Return [X, Y] of the center of cell containing provided text 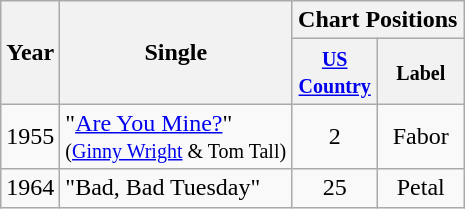
Single [176, 52]
1955 [30, 136]
Fabor [421, 136]
"Bad, Bad Tuesday" [176, 188]
US Country [335, 72]
1964 [30, 188]
25 [335, 188]
"Are You Mine?"(Ginny Wright & Tom Tall) [176, 136]
Label [421, 72]
Year [30, 52]
Petal [421, 188]
2 [335, 136]
Chart Positions [378, 20]
